Return (x, y) of the center of cell containing provided text 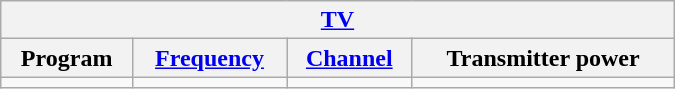
Channel (350, 58)
TV (338, 20)
Program (67, 58)
Frequency (209, 58)
Transmitter power (543, 58)
